Output the (x, y) coordinate of the center of the cell containing the given text.  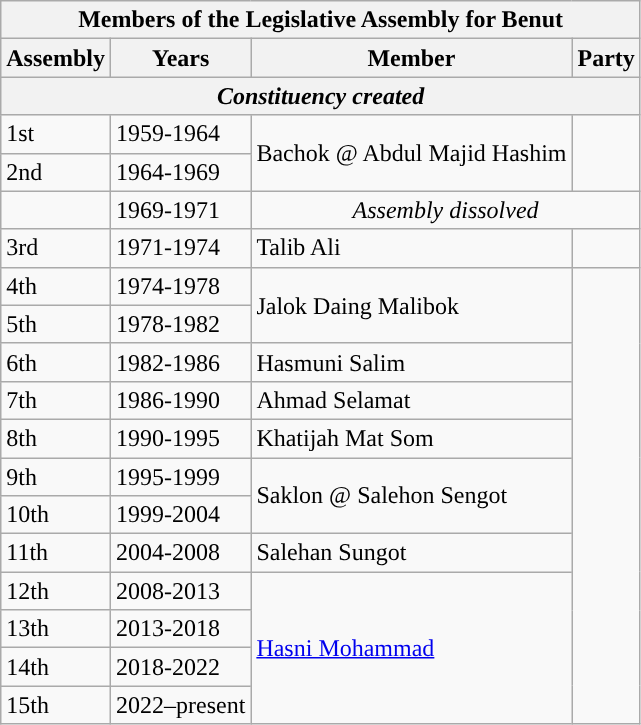
1969-1971 (180, 210)
Constituency created (321, 96)
Member (412, 58)
11th (56, 553)
1971-1974 (180, 248)
1964-1969 (180, 172)
1959-1964 (180, 134)
2004-2008 (180, 553)
14th (56, 667)
Saklon @ Salehon Sengot (412, 496)
2008-2013 (180, 591)
Assembly (56, 58)
13th (56, 629)
Hasmuni Salim (412, 362)
2022–present (180, 705)
Years (180, 58)
1978-1982 (180, 324)
3rd (56, 248)
Khatijah Mat Som (412, 438)
6th (56, 362)
Ahmad Selamat (412, 400)
10th (56, 515)
2nd (56, 172)
1974-1978 (180, 286)
15th (56, 705)
12th (56, 591)
9th (56, 477)
5th (56, 324)
2018-2022 (180, 667)
4th (56, 286)
1990-1995 (180, 438)
1999-2004 (180, 515)
2013-2018 (180, 629)
Assembly dissolved (446, 210)
Salehan Sungot (412, 553)
8th (56, 438)
Hasni Mohammad (412, 648)
Party (606, 58)
Members of the Legislative Assembly for Benut (321, 20)
1982-1986 (180, 362)
1995-1999 (180, 477)
7th (56, 400)
Jalok Daing Malibok (412, 305)
1st (56, 134)
Talib Ali (412, 248)
Bachok @ Abdul Majid Hashim (412, 153)
1986-1990 (180, 400)
